Extract the (x, y) coordinate from the center of the cell holding the provided text.  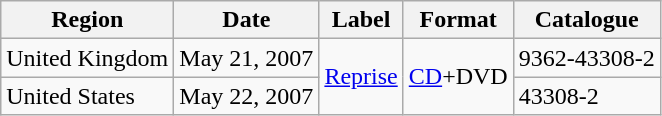
Label (361, 20)
9362-43308-2 (586, 58)
United Kingdom (88, 58)
Region (88, 20)
43308-2 (586, 96)
Catalogue (586, 20)
Format (458, 20)
May 22, 2007 (246, 96)
Date (246, 20)
Reprise (361, 77)
United States (88, 96)
CD+DVD (458, 77)
May 21, 2007 (246, 58)
